Return the [x, y] coordinate for the center point of the cell that contains the specified text.  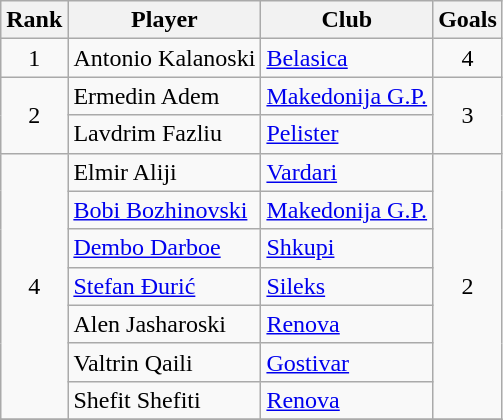
Bobi Bozhinovski [164, 210]
Pelister [347, 134]
Sileks [347, 286]
Shkupi [347, 248]
Vardari [347, 172]
Player [164, 20]
Stefan Đurić [164, 286]
Club [347, 20]
Antonio Kalanoski [164, 58]
Elmir Aliji [164, 172]
Rank [34, 20]
Lavdrim Fazliu [164, 134]
Gostivar [347, 362]
Alen Jasharoski [164, 324]
Dembo Darboe [164, 248]
Shefit Shefiti [164, 400]
Ermedin Adem [164, 96]
1 [34, 58]
Belasica [347, 58]
Goals [468, 20]
Valtrin Qaili [164, 362]
3 [468, 115]
